From the cell containing the given text, extract its center point as (X, Y) coordinate. 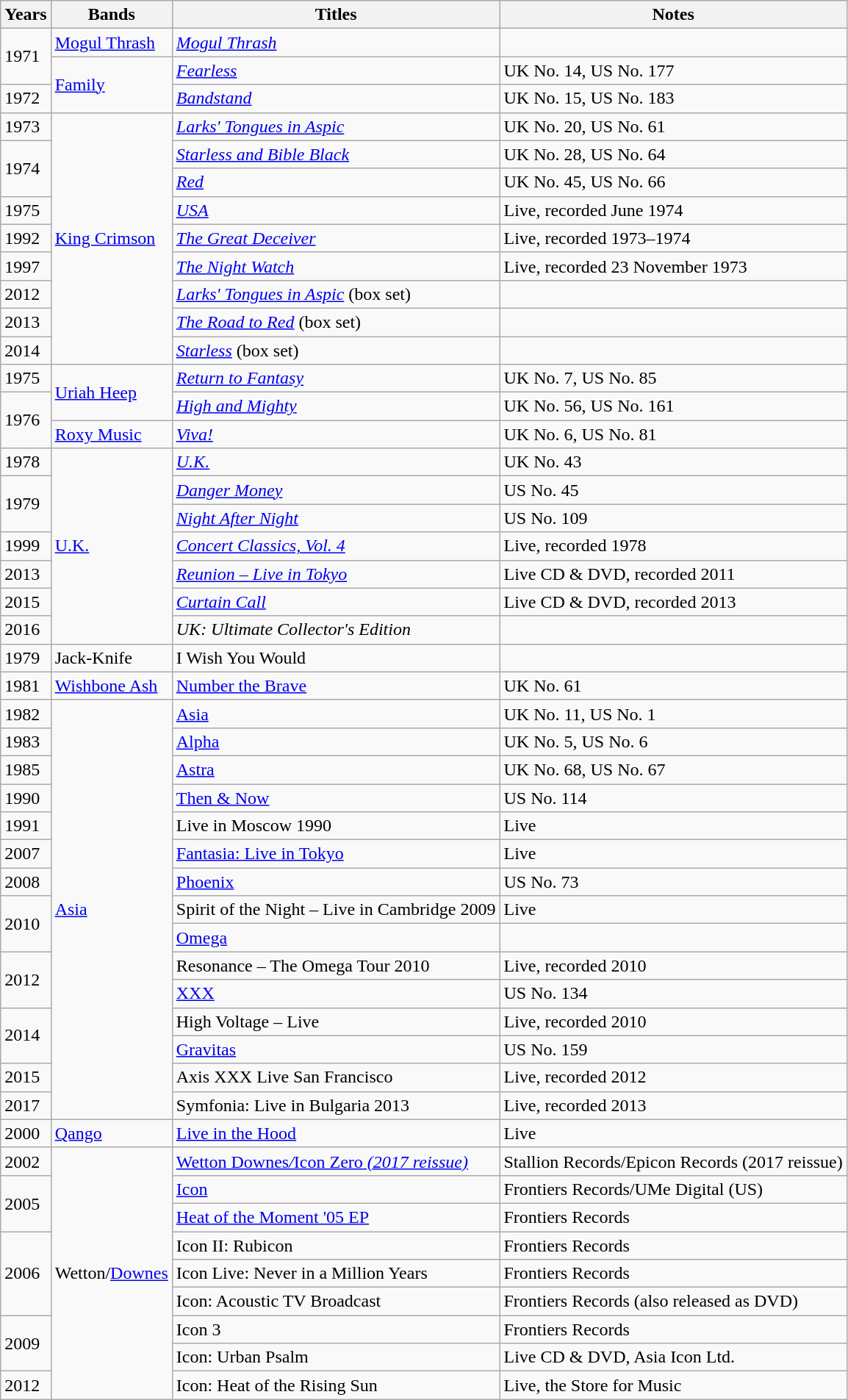
US No. 45 (673, 490)
1981 (26, 686)
Concert Classics, Vol. 4 (336, 546)
1978 (26, 462)
2000 (26, 1133)
US No. 73 (673, 882)
2010 (26, 924)
Resonance – The Omega Tour 2010 (336, 966)
Years (26, 15)
Astra (336, 769)
Red (336, 182)
UK No. 68, US No. 67 (673, 769)
Roxy Music (112, 434)
2005 (26, 1203)
UK No. 28, US No. 64 (673, 154)
Icon: Urban Psalm (336, 1357)
Live CD & DVD, recorded 2011 (673, 574)
Icon 3 (336, 1329)
UK: Ultimate Collector's Edition (336, 630)
1982 (26, 714)
The Great Deceiver (336, 238)
Frontiers Records/UMe Digital (US) (673, 1189)
The Night Watch (336, 266)
Live, the Store for Music (673, 1385)
1973 (26, 126)
UK No. 11, US No. 1 (673, 714)
Wetton/Downes (112, 1273)
1991 (26, 826)
US No. 114 (673, 797)
Wishbone Ash (112, 686)
Bandstand (336, 98)
UK No. 14, US No. 177 (673, 71)
1972 (26, 98)
Danger Money (336, 490)
UK No. 7, US No. 85 (673, 378)
Icon (336, 1189)
UK No. 43 (673, 462)
UK No. 20, US No. 61 (673, 126)
Live CD & DVD, Asia Icon Ltd. (673, 1357)
Notes (673, 15)
UK No. 45, US No. 66 (673, 182)
Curtain Call (336, 602)
Symfonia: Live in Bulgaria 2013 (336, 1105)
Stallion Records/Epicon Records (2017 reissue) (673, 1161)
Icon: Heat of the Rising Sun (336, 1385)
1976 (26, 420)
2007 (26, 854)
Night After Night (336, 518)
Fearless (336, 71)
High and Mighty (336, 406)
2016 (26, 630)
UK No. 6, US No. 81 (673, 434)
XXX (336, 994)
King Crimson (112, 238)
Reunion – Live in Tokyo (336, 574)
Omega (336, 938)
1999 (26, 546)
Live, recorded 2012 (673, 1077)
1997 (26, 266)
US No. 134 (673, 994)
2002 (26, 1161)
UK No. 56, US No. 161 (673, 406)
2009 (26, 1343)
Live, recorded 1978 (673, 546)
Live, recorded 23 November 1973 (673, 266)
US No. 109 (673, 518)
US No. 159 (673, 1049)
Live in the Hood (336, 1133)
Gravitas (336, 1049)
Live CD & DVD, recorded 2013 (673, 602)
Then & Now (336, 797)
Frontiers Records (also released as DVD) (673, 1302)
2008 (26, 882)
Viva! (336, 434)
Fantasia: Live in Tokyo (336, 854)
2006 (26, 1274)
Phoenix (336, 882)
Axis XXX Live San Francisco (336, 1077)
Qango (112, 1133)
Icon Live: Never in a Million Years (336, 1274)
Spirit of the Night – Live in Cambridge 2009 (336, 910)
USA (336, 210)
Alpha (336, 742)
Live, recorded 1973–1974 (673, 238)
Live in Moscow 1990 (336, 826)
1992 (26, 238)
Live, recorded 2013 (673, 1105)
The Road to Red (box set) (336, 322)
Icon: Acoustic TV Broadcast (336, 1302)
UK No. 61 (673, 686)
1990 (26, 797)
Heat of the Moment '05 EP (336, 1217)
I Wish You Would (336, 658)
Wetton Downes/Icon Zero (2017 reissue) (336, 1161)
1983 (26, 742)
Live, recorded June 1974 (673, 210)
Jack-Knife (112, 658)
Starless (box set) (336, 351)
Uriah Heep (112, 392)
UK No. 15, US No. 183 (673, 98)
1974 (26, 168)
1971 (26, 57)
Number the Brave (336, 686)
2017 (26, 1105)
Larks' Tongues in Aspic (box set) (336, 294)
Titles (336, 15)
Starless and Bible Black (336, 154)
Larks' Tongues in Aspic (336, 126)
UK No. 5, US No. 6 (673, 742)
1985 (26, 769)
Icon II: Rubicon (336, 1246)
Return to Fantasy (336, 378)
Bands (112, 15)
Family (112, 85)
High Voltage – Live (336, 1022)
